Locate the cell with the specified text and output its [X, Y] center coordinate. 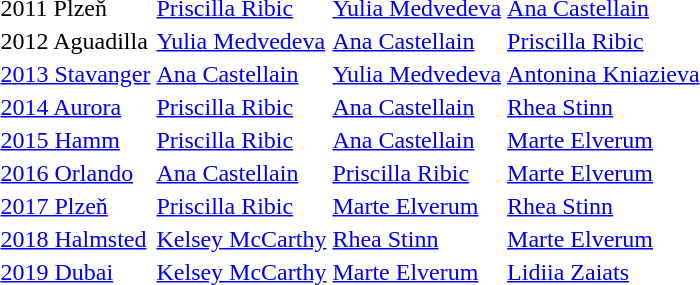
Rhea Stinn [417, 239]
Kelsey McCarthy [242, 239]
Marte Elverum [417, 206]
